Extract the (X, Y) coordinate from the center of the cell holding the provided text.  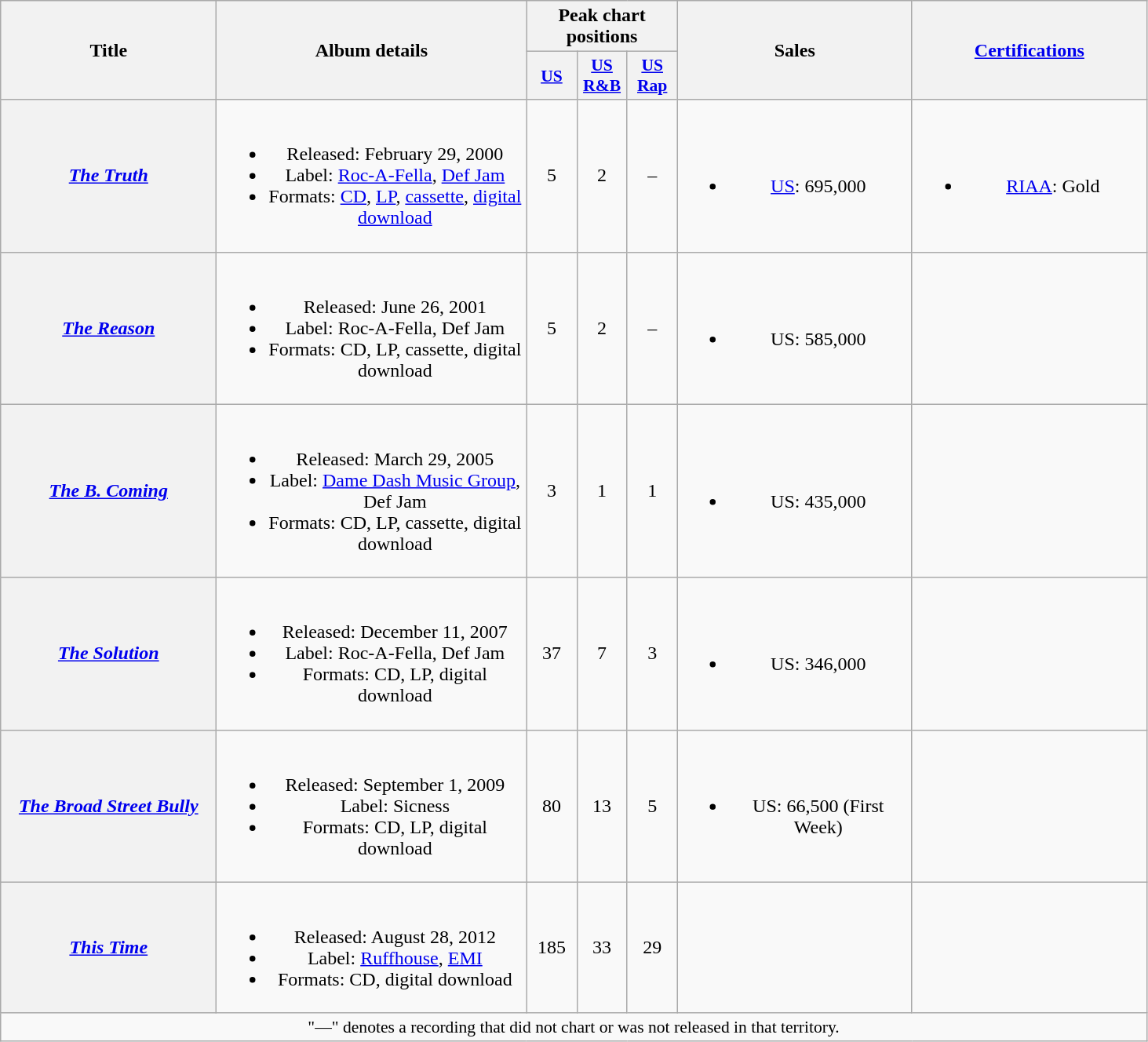
Released: December 11, 2007Label: Roc-A-Fella, Def JamFormats: CD, LP, digital download (372, 654)
Sales (794, 50)
33 (602, 948)
Title (108, 50)
Album details (372, 50)
The Reason (108, 328)
Released: August 28, 2012Label: Ruffhouse, EMIFormats: CD, digital download (372, 948)
Released: June 26, 2001Label: Roc-A-Fella, Def JamFormats: CD, LP, cassette, digital download (372, 328)
Peak chart positions (602, 27)
13 (602, 806)
This Time (108, 948)
RIAA: Gold (1030, 176)
37 (552, 654)
185 (552, 948)
Released: September 1, 2009Label: SicnessFormats: CD, LP, digital download (372, 806)
US (552, 75)
Released: March 29, 2005Label: Dame Dash Music Group, Def JamFormats: CD, LP, cassette, digital download (372, 491)
7 (602, 654)
29 (652, 948)
US: 346,000 (794, 654)
The Truth (108, 176)
US: 435,000 (794, 491)
The B. Coming (108, 491)
Certifications (1030, 50)
USRap (652, 75)
"—" denotes a recording that did not chart or was not released in that territory. (574, 1027)
US: 695,000 (794, 176)
US: 585,000 (794, 328)
Released: February 29, 2000Label: Roc-A-Fella, Def JamFormats: CD, LP, cassette, digital download (372, 176)
The Solution (108, 654)
US: 66,500 (First Week) (794, 806)
The Broad Street Bully (108, 806)
80 (552, 806)
USR&B (602, 75)
